For the text-containing cell, return its midpoint in [X, Y] coordinate format. 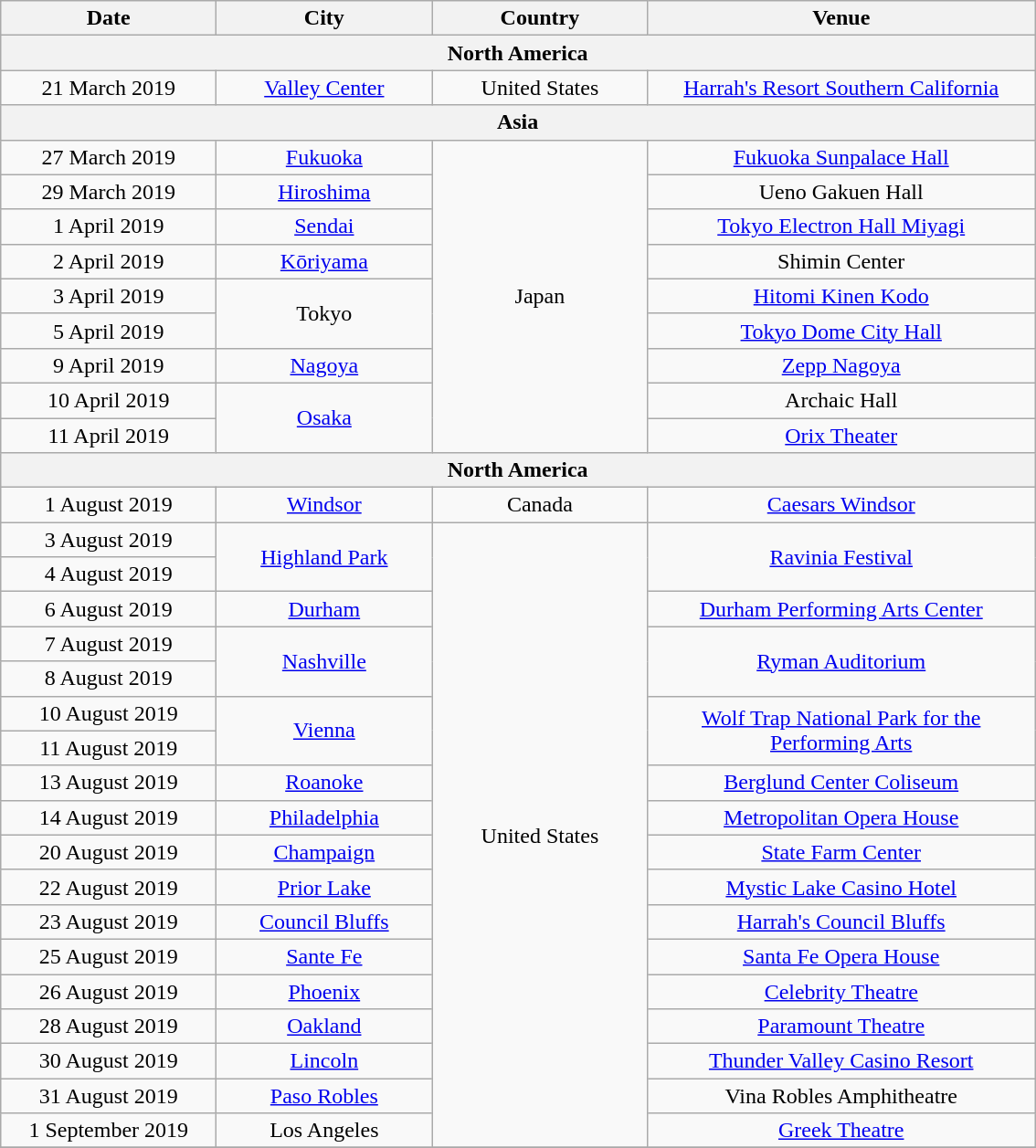
Tokyo Dome City Hall [841, 331]
Wolf Trap National Park for the Performing Arts [841, 731]
Valley Center [324, 88]
31 August 2019 [109, 1096]
Oakland [324, 1027]
28 August 2019 [109, 1027]
Durham Performing Arts Center [841, 609]
4 August 2019 [109, 574]
Archaic Hall [841, 400]
21 March 2019 [109, 88]
Harrah's Council Bluffs [841, 922]
Ryman Auditorium [841, 661]
Highland Park [324, 557]
Los Angeles [324, 1131]
Roanoke [324, 783]
Lincoln [324, 1061]
Paso Robles [324, 1096]
29 March 2019 [109, 192]
25 August 2019 [109, 956]
Canada [540, 505]
5 April 2019 [109, 331]
Venue [841, 18]
Prior Lake [324, 887]
Ueno Gakuen Hall [841, 192]
27 March 2019 [109, 157]
1 September 2019 [109, 1131]
3 April 2019 [109, 296]
Tokyo [324, 313]
Fukuoka Sunpalace Hall [841, 157]
Champaign [324, 852]
Philadelphia [324, 817]
Date [109, 18]
Sendai [324, 226]
2 April 2019 [109, 261]
Durham [324, 609]
9 April 2019 [109, 365]
3 August 2019 [109, 540]
State Farm Center [841, 852]
Mystic Lake Casino Hotel [841, 887]
Vina Robles Amphitheatre [841, 1096]
Ravinia Festival [841, 557]
Nagoya [324, 365]
Berglund Center Coliseum [841, 783]
8 August 2019 [109, 679]
Fukuoka [324, 157]
Windsor [324, 505]
20 August 2019 [109, 852]
10 August 2019 [109, 713]
Country [540, 18]
Greek Theatre [841, 1131]
Celebrity Theatre [841, 991]
Tokyo Electron Hall Miyagi [841, 226]
30 August 2019 [109, 1061]
City [324, 18]
Zepp Nagoya [841, 365]
Japan [540, 296]
1 August 2019 [109, 505]
13 August 2019 [109, 783]
Kōriyama [324, 261]
Nashville [324, 661]
26 August 2019 [109, 991]
22 August 2019 [109, 887]
7 August 2019 [109, 644]
1 April 2019 [109, 226]
Council Bluffs [324, 922]
Osaka [324, 417]
6 August 2019 [109, 609]
Harrah's Resort Southern California [841, 88]
11 August 2019 [109, 748]
Asia [518, 122]
11 April 2019 [109, 436]
23 August 2019 [109, 922]
Metropolitan Opera House [841, 817]
Shimin Center [841, 261]
Sante Fe [324, 956]
10 April 2019 [109, 400]
Santa Fe Opera House [841, 956]
Hitomi Kinen Kodo [841, 296]
Orix Theater [841, 436]
Caesars Windsor [841, 505]
14 August 2019 [109, 817]
Thunder Valley Casino Resort [841, 1061]
Phoenix [324, 991]
Vienna [324, 731]
Paramount Theatre [841, 1027]
Hiroshima [324, 192]
